Provide the (x, y) coordinate of the cell's center where the given text is located.  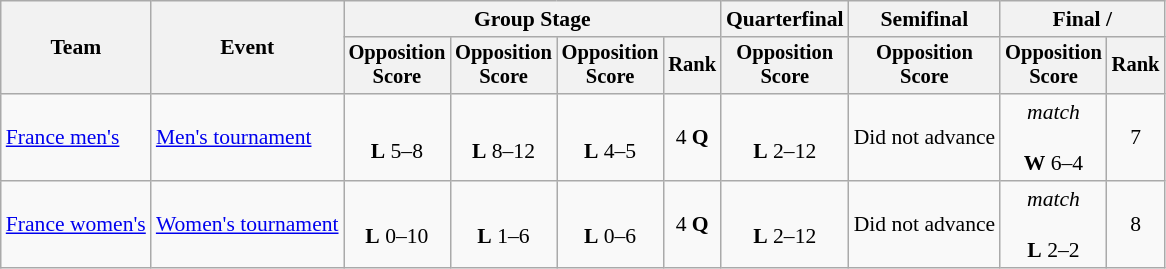
matchL 2–2 (1054, 224)
Quarterfinal (785, 19)
Men's tournament (248, 138)
France women's (76, 224)
7 (1136, 138)
Women's tournament (248, 224)
L 5–8 (398, 138)
L 0–10 (398, 224)
Group Stage (532, 19)
Event (248, 48)
matchW 6–4 (1054, 138)
L 0–6 (610, 224)
L 1–6 (504, 224)
Semifinal (925, 19)
France men's (76, 138)
Final / (1082, 19)
8 (1136, 224)
Team (76, 48)
L 4–5 (610, 138)
L 8–12 (504, 138)
